Return [x, y] of the center of cell containing provided text 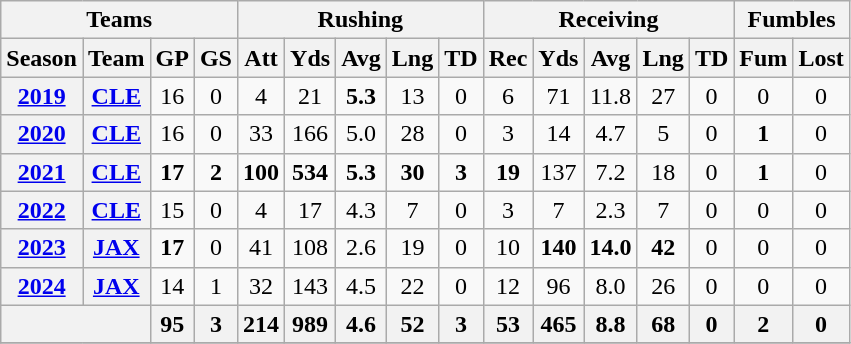
GP [172, 58]
534 [310, 172]
71 [558, 96]
143 [310, 286]
8.0 [610, 286]
4.5 [362, 286]
42 [663, 248]
Lost [821, 58]
Att [260, 58]
22 [412, 286]
2024 [42, 286]
21 [310, 96]
4.6 [362, 324]
166 [310, 134]
18 [663, 172]
96 [558, 286]
2.3 [610, 210]
100 [260, 172]
Fumbles [792, 20]
Rec [508, 58]
27 [663, 96]
8.8 [610, 324]
2.6 [362, 248]
15 [172, 210]
6 [508, 96]
GS [216, 58]
26 [663, 286]
Teams [120, 20]
10 [508, 248]
53 [508, 324]
68 [663, 324]
14.0 [610, 248]
Fum [764, 58]
52 [412, 324]
989 [310, 324]
12 [508, 286]
13 [412, 96]
33 [260, 134]
137 [558, 172]
95 [172, 324]
Season [42, 58]
4.3 [362, 210]
7.2 [610, 172]
465 [558, 324]
2022 [42, 210]
11.8 [610, 96]
5 [663, 134]
Receiving [608, 20]
32 [260, 286]
41 [260, 248]
Team [116, 58]
214 [260, 324]
28 [412, 134]
2021 [42, 172]
5.0 [362, 134]
2020 [42, 134]
4.7 [610, 134]
2023 [42, 248]
108 [310, 248]
Rushing [360, 20]
140 [558, 248]
30 [412, 172]
2019 [42, 96]
